Provide the [x, y] coordinate of the cell's center where the given text is located.  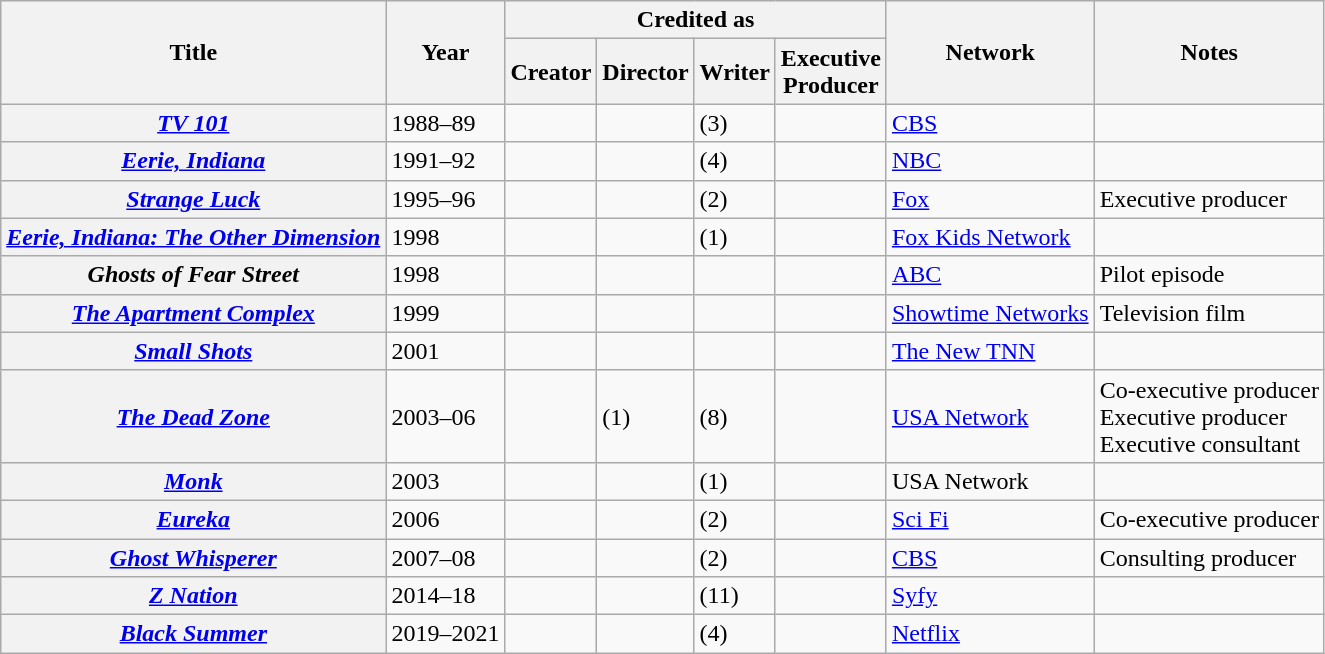
(11) [734, 596]
(3) [734, 123]
Co-executive producer [1209, 519]
2019–2021 [446, 634]
1995–96 [446, 199]
(8) [734, 416]
Showtime Networks [990, 313]
Credited as [696, 20]
Small Shots [194, 351]
The Apartment Complex [194, 313]
Network [990, 52]
2014–18 [446, 596]
Pilot episode [1209, 275]
Ghost Whisperer [194, 557]
Eerie, Indiana: The Other Dimension [194, 237]
1988–89 [446, 123]
2001 [446, 351]
Creator [551, 72]
1999 [446, 313]
The New TNN [990, 351]
Eerie, Indiana [194, 161]
Fox [990, 199]
Sci Fi [990, 519]
2003 [446, 481]
Writer [734, 72]
TV 101 [194, 123]
Title [194, 52]
Television film [1209, 313]
ExecutiveProducer [830, 72]
The Dead Zone [194, 416]
2003–06 [446, 416]
Z Nation [194, 596]
Eureka [194, 519]
NBC [990, 161]
Netflix [990, 634]
Black Summer [194, 634]
Notes [1209, 52]
2006 [446, 519]
Executive producer [1209, 199]
Consulting producer [1209, 557]
Syfy [990, 596]
Ghosts of Fear Street [194, 275]
Co-executive producer Executive producer Executive consultant [1209, 416]
Fox Kids Network [990, 237]
1991–92 [446, 161]
ABC [990, 275]
Monk [194, 481]
Strange Luck [194, 199]
2007–08 [446, 557]
Year [446, 52]
Director [646, 72]
